Identify which cell holds the provided text, then report its [x, y] central coordinate. 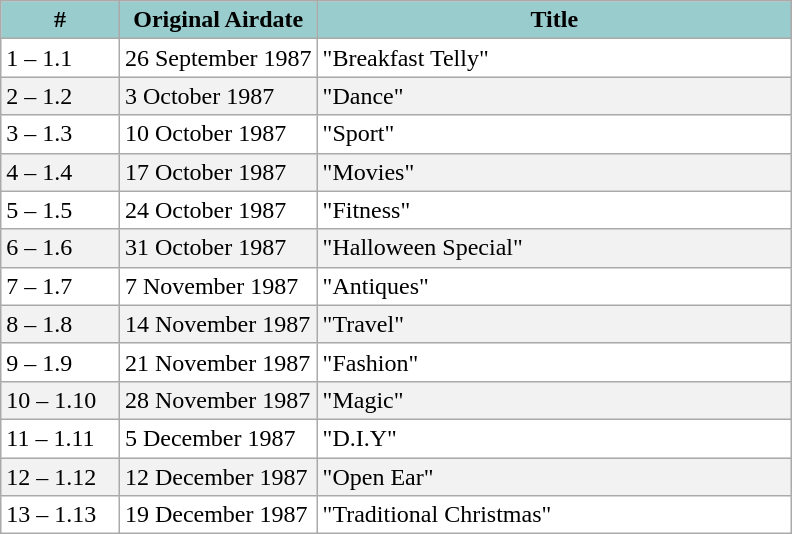
"Dance" [554, 96]
10 October 1987 [218, 134]
"Travel" [554, 324]
14 November 1987 [218, 324]
4 – 1.4 [60, 172]
# [60, 20]
24 October 1987 [218, 210]
"Breakfast Telly" [554, 58]
"Antiques" [554, 286]
"D.I.Y" [554, 438]
7 November 1987 [218, 286]
5 December 1987 [218, 438]
"Fashion" [554, 362]
"Traditional Christmas" [554, 515]
3 – 1.3 [60, 134]
"Halloween Special" [554, 248]
2 – 1.2 [60, 96]
21 November 1987 [218, 362]
1 – 1.1 [60, 58]
19 December 1987 [218, 515]
6 – 1.6 [60, 248]
"Magic" [554, 400]
"Open Ear" [554, 477]
Title [554, 20]
10 – 1.10 [60, 400]
13 – 1.13 [60, 515]
9 – 1.9 [60, 362]
7 – 1.7 [60, 286]
5 – 1.5 [60, 210]
12 – 1.12 [60, 477]
11 – 1.11 [60, 438]
26 September 1987 [218, 58]
31 October 1987 [218, 248]
3 October 1987 [218, 96]
"Movies" [554, 172]
28 November 1987 [218, 400]
Original Airdate [218, 20]
17 October 1987 [218, 172]
8 – 1.8 [60, 324]
"Fitness" [554, 210]
"Sport" [554, 134]
12 December 1987 [218, 477]
